Return the (x, y) coordinate for the center point of the cell that contains the specified text.  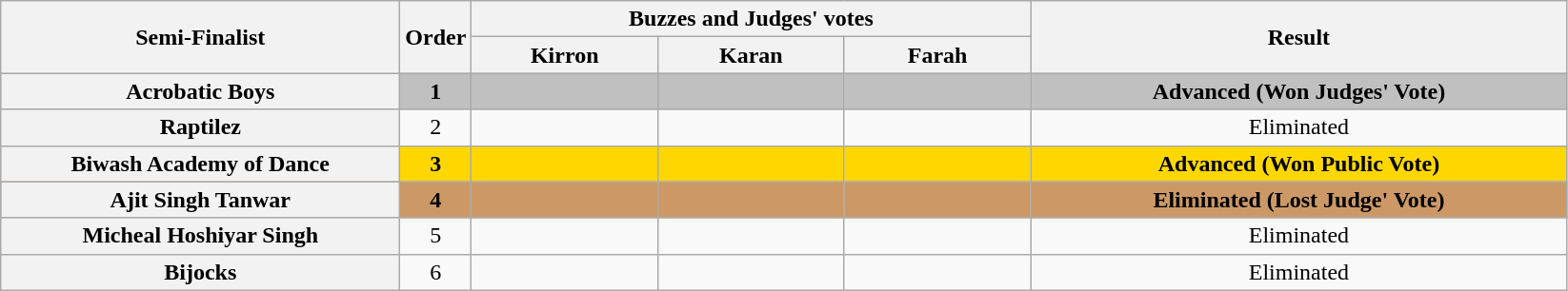
Micheal Hoshiyar Singh (200, 236)
Eliminated (Lost Judge' Vote) (1299, 200)
Result (1299, 37)
Semi-Finalist (200, 37)
2 (436, 127)
Biwash Academy of Dance (200, 164)
Acrobatic Boys (200, 91)
Order (436, 37)
Farah (937, 55)
Bijocks (200, 272)
Kirron (565, 55)
Advanced (Won Judges' Vote) (1299, 91)
Raptilez (200, 127)
1 (436, 91)
Buzzes and Judges' votes (751, 19)
Karan (752, 55)
5 (436, 236)
Ajit Singh Tanwar (200, 200)
6 (436, 272)
4 (436, 200)
Advanced (Won Public Vote) (1299, 164)
3 (436, 164)
